Locate the cell with the specified text and output its [x, y] center coordinate. 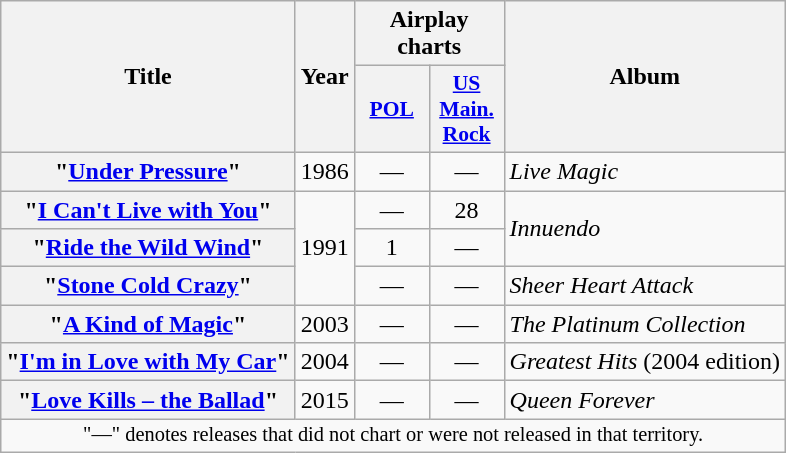
"I'm in Love with My Car" [148, 362]
"—" denotes releases that did not chart or were not released in that territory. [394, 436]
"Love Kills – the Ballad" [148, 400]
1 [392, 248]
1986 [324, 171]
"A Kind of Magic" [148, 324]
"Under Pressure" [148, 171]
POL [392, 110]
USMain.Rock [466, 110]
Airplay charts [429, 34]
"I Can't Live with You" [148, 209]
The Platinum Collection [644, 324]
Live Magic [644, 171]
Innuendo [644, 228]
Queen Forever [644, 400]
Year [324, 77]
2003 [324, 324]
"Stone Cold Crazy" [148, 286]
"Ride the Wild Wind" [148, 248]
1991 [324, 247]
Album [644, 77]
Sheer Heart Attack [644, 286]
Title [148, 77]
2015 [324, 400]
28 [466, 209]
Greatest Hits (2004 edition) [644, 362]
2004 [324, 362]
